Pinpoint the cell where the given text exists, returning its [X, Y] midpoint coordinate. 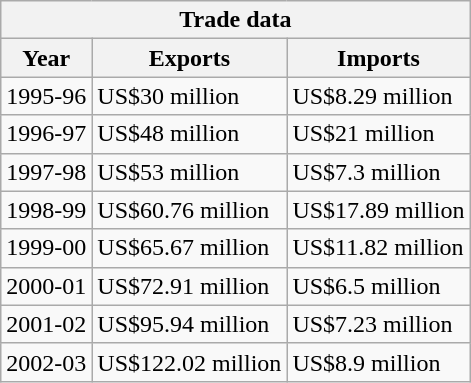
US$7.23 million [378, 324]
US$72.91 million [190, 286]
US$6.5 million [378, 286]
US$95.94 million [190, 324]
US$122.02 million [190, 362]
1998-99 [46, 210]
US$8.29 million [378, 96]
1995-96 [46, 96]
US$48 million [190, 134]
US$30 million [190, 96]
US$11.82 million [378, 248]
US$7.3 million [378, 172]
1997-98 [46, 172]
US$53 million [190, 172]
2002-03 [46, 362]
Exports [190, 58]
Imports [378, 58]
US$65.67 million [190, 248]
1996-97 [46, 134]
US$21 million [378, 134]
US$8.9 million [378, 362]
2001-02 [46, 324]
US$60.76 million [190, 210]
Trade data [236, 20]
1999-00 [46, 248]
2000-01 [46, 286]
Year [46, 58]
US$17.89 million [378, 210]
